Detect which cell encompasses the target text, then output its (X, Y) center coordinate. 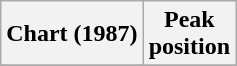
Peakposition (189, 34)
Chart (1987) (72, 34)
